Provide the [X, Y] coordinate of the cell's center where the given text is located.  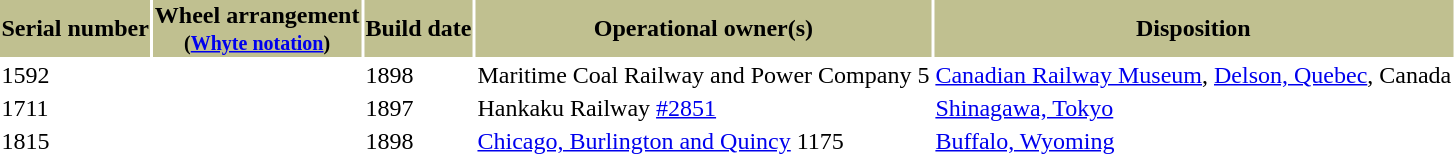
Disposition [1194, 28]
Hankaku Railway #2851 [704, 108]
1711 [75, 108]
1898 [418, 75]
Shinagawa, Tokyo [1194, 108]
Canadian Railway Museum, Delson, Quebec, Canada [1194, 75]
Wheel arrangement(Whyte notation) [257, 28]
Operational owner(s) [704, 28]
1897 [418, 108]
Maritime Coal Railway and Power Company 5 [704, 75]
Serial number [75, 28]
1592 [75, 75]
Build date [418, 28]
